Locate the cell with the specified text and output its (X, Y) center coordinate. 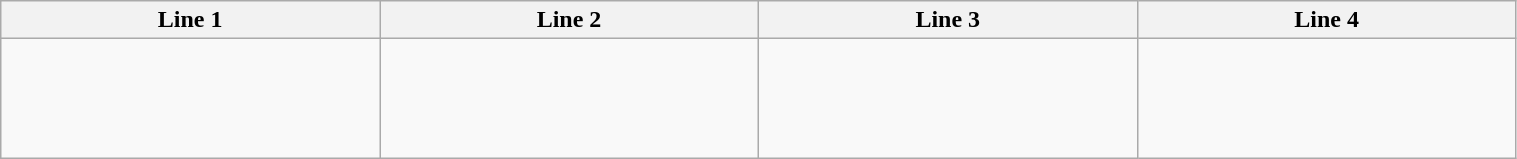
Line 3 (948, 20)
Line 4 (1326, 20)
Line 2 (570, 20)
Line 1 (190, 20)
